Extract the [x, y] coordinate from the center of the cell holding the provided text.  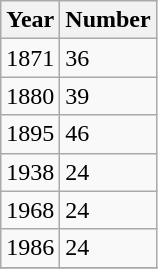
1895 [30, 134]
Number [108, 20]
36 [108, 58]
1968 [30, 210]
1986 [30, 248]
1871 [30, 58]
39 [108, 96]
Year [30, 20]
1880 [30, 96]
1938 [30, 172]
46 [108, 134]
